For the text-containing cell, return its midpoint in (X, Y) coordinate format. 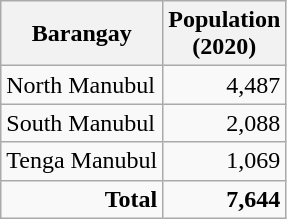
Tenga Manubul (82, 161)
2,088 (224, 123)
4,487 (224, 85)
North Manubul (82, 85)
Population (2020) (224, 34)
South Manubul (82, 123)
7,644 (224, 199)
Total (82, 199)
Barangay (82, 34)
1,069 (224, 161)
